Detect which cell encompasses the target text, then output its (x, y) center coordinate. 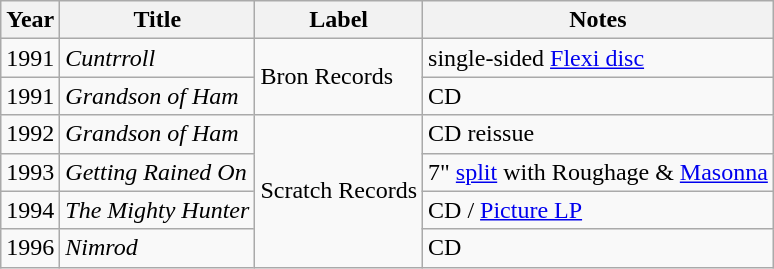
Cuntrroll (158, 58)
Scratch Records (339, 191)
7" split with Roughage & Masonna (598, 172)
Bron Records (339, 77)
1992 (30, 134)
Nimrod (158, 248)
CD reissue (598, 134)
CD / Picture LP (598, 210)
Label (339, 20)
single-sided Flexi disc (598, 58)
1994 (30, 210)
1996 (30, 248)
1993 (30, 172)
Getting Rained On (158, 172)
The Mighty Hunter (158, 210)
Notes (598, 20)
Title (158, 20)
Year (30, 20)
